Output the (x, y) coordinate of the center of the cell containing the given text.  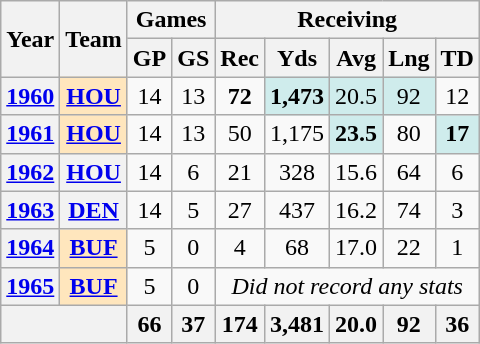
1961 (30, 134)
174 (240, 324)
1965 (30, 286)
3 (457, 210)
16.2 (356, 210)
1962 (30, 172)
Games (170, 20)
Avg (356, 58)
1,473 (298, 96)
50 (240, 134)
Team (94, 39)
20.5 (356, 96)
1,175 (298, 134)
Did not record any stats (348, 286)
1963 (30, 210)
80 (409, 134)
37 (194, 324)
437 (298, 210)
23.5 (356, 134)
17 (457, 134)
Rec (240, 58)
DEN (94, 210)
Lng (409, 58)
328 (298, 172)
1964 (30, 248)
TD (457, 58)
27 (240, 210)
15.6 (356, 172)
GS (194, 58)
Receiving (348, 20)
Year (30, 39)
21 (240, 172)
1960 (30, 96)
72 (240, 96)
66 (149, 324)
64 (409, 172)
1 (457, 248)
17.0 (356, 248)
36 (457, 324)
22 (409, 248)
74 (409, 210)
GP (149, 58)
Yds (298, 58)
3,481 (298, 324)
68 (298, 248)
20.0 (356, 324)
4 (240, 248)
12 (457, 96)
